Output the (x, y) coordinate of the center of the cell containing the given text.  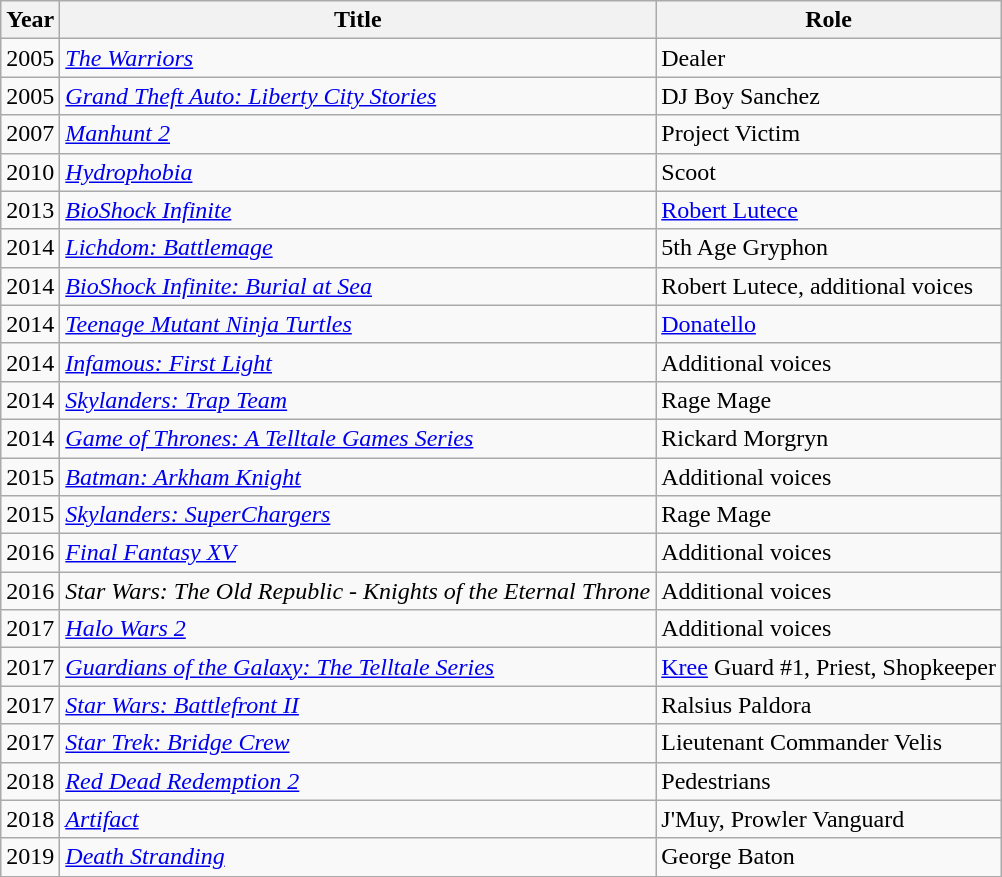
Infamous: First Light (358, 362)
Star Trek: Bridge Crew (358, 743)
Skylanders: Trap Team (358, 400)
Game of Thrones: A Telltale Games Series (358, 438)
Star Wars: The Old Republic - Knights of the Eternal Throne (358, 591)
Kree Guard #1, Priest, Shopkeeper (829, 667)
Year (30, 20)
2013 (30, 210)
Lieutenant Commander Velis (829, 743)
2019 (30, 857)
Red Dead Redemption 2 (358, 781)
Grand Theft Auto: Liberty City Stories (358, 96)
Ralsius Paldora (829, 705)
Robert Lutece (829, 210)
Donatello (829, 324)
Death Stranding (358, 857)
Skylanders: SuperChargers (358, 515)
DJ Boy Sanchez (829, 96)
2010 (30, 172)
2007 (30, 134)
Hydrophobia (358, 172)
Star Wars: Battlefront II (358, 705)
J'Muy, Prowler Vanguard (829, 819)
George Baton (829, 857)
Teenage Mutant Ninja Turtles (358, 324)
Artifact (358, 819)
Pedestrians (829, 781)
Halo Wars 2 (358, 629)
BioShock Infinite: Burial at Sea (358, 286)
Project Victim (829, 134)
Dealer (829, 58)
Role (829, 20)
Scoot (829, 172)
Batman: Arkham Knight (358, 477)
5th Age Gryphon (829, 248)
Title (358, 20)
BioShock Infinite (358, 210)
Robert Lutece, additional voices (829, 286)
Final Fantasy XV (358, 553)
Guardians of the Galaxy: The Telltale Series (358, 667)
Rickard Morgryn (829, 438)
Lichdom: Battlemage (358, 248)
The Warriors (358, 58)
Manhunt 2 (358, 134)
